Search for the cell housing the specified text and yield its [x, y] center coordinate. 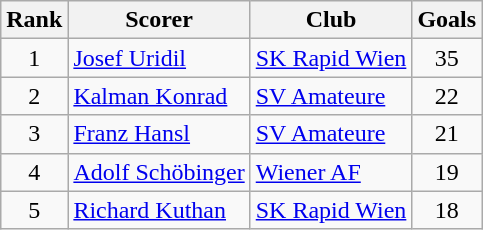
5 [34, 210]
19 [447, 172]
35 [447, 58]
Scorer [159, 20]
Richard Kuthan [159, 210]
22 [447, 96]
Josef Uridil [159, 58]
Wiener AF [331, 172]
3 [34, 134]
21 [447, 134]
2 [34, 96]
4 [34, 172]
Franz Hansl [159, 134]
1 [34, 58]
Adolf Schöbinger [159, 172]
Club [331, 20]
Rank [34, 20]
18 [447, 210]
Goals [447, 20]
Kalman Konrad [159, 96]
